From the cell containing the given text, extract its center point as [X, Y] coordinate. 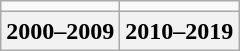
2010–2019 [180, 31]
2000–2009 [60, 31]
